Identify which cell holds the provided text, then report its [x, y] central coordinate. 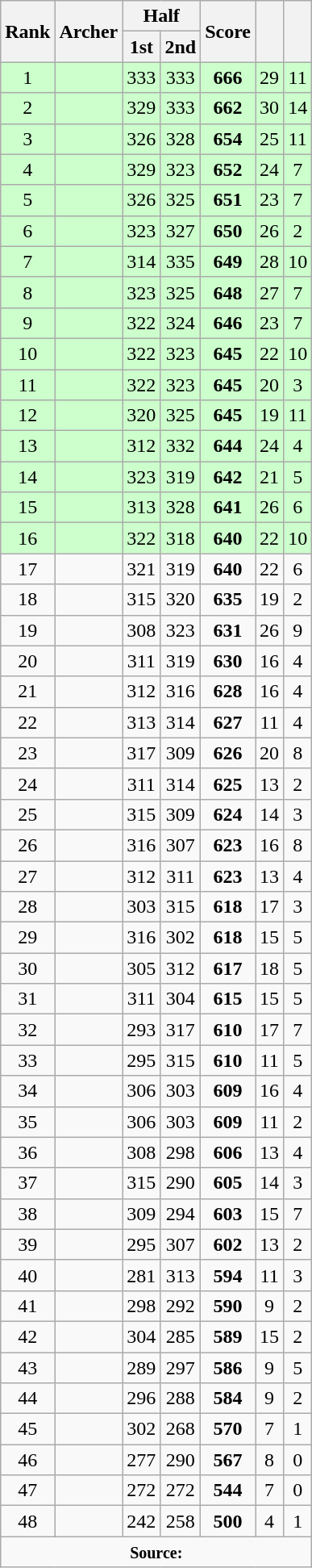
296 [142, 1399]
12 [27, 416]
332 [181, 446]
2nd [181, 47]
42 [27, 1336]
624 [228, 814]
277 [142, 1460]
Half [161, 16]
626 [228, 753]
318 [181, 538]
Archer [89, 31]
34 [27, 1091]
33 [27, 1060]
32 [27, 1030]
628 [228, 692]
641 [228, 508]
45 [27, 1429]
605 [228, 1183]
321 [142, 569]
635 [228, 600]
258 [181, 1521]
Source: [156, 1552]
589 [228, 1336]
625 [228, 784]
627 [228, 722]
662 [228, 108]
37 [27, 1183]
603 [228, 1214]
242 [142, 1521]
285 [181, 1336]
40 [27, 1275]
646 [228, 323]
281 [142, 1275]
630 [228, 661]
324 [181, 323]
294 [181, 1214]
651 [228, 200]
648 [228, 292]
41 [27, 1306]
567 [228, 1460]
644 [228, 446]
652 [228, 169]
43 [27, 1368]
617 [228, 968]
615 [228, 999]
631 [228, 630]
590 [228, 1306]
642 [228, 477]
594 [228, 1275]
606 [228, 1152]
584 [228, 1399]
586 [228, 1368]
289 [142, 1368]
48 [27, 1521]
268 [181, 1429]
35 [27, 1122]
570 [228, 1429]
544 [228, 1491]
666 [228, 77]
288 [181, 1399]
44 [27, 1399]
39 [27, 1244]
292 [181, 1306]
46 [27, 1460]
Score [228, 31]
1st [142, 47]
650 [228, 231]
500 [228, 1521]
31 [27, 999]
36 [27, 1152]
649 [228, 261]
293 [142, 1030]
38 [27, 1214]
327 [181, 231]
305 [142, 968]
335 [181, 261]
297 [181, 1368]
602 [228, 1244]
47 [27, 1491]
654 [228, 139]
Rank [27, 31]
